Capture the cell that displays the provided text and extract its (X, Y) central coordinate. 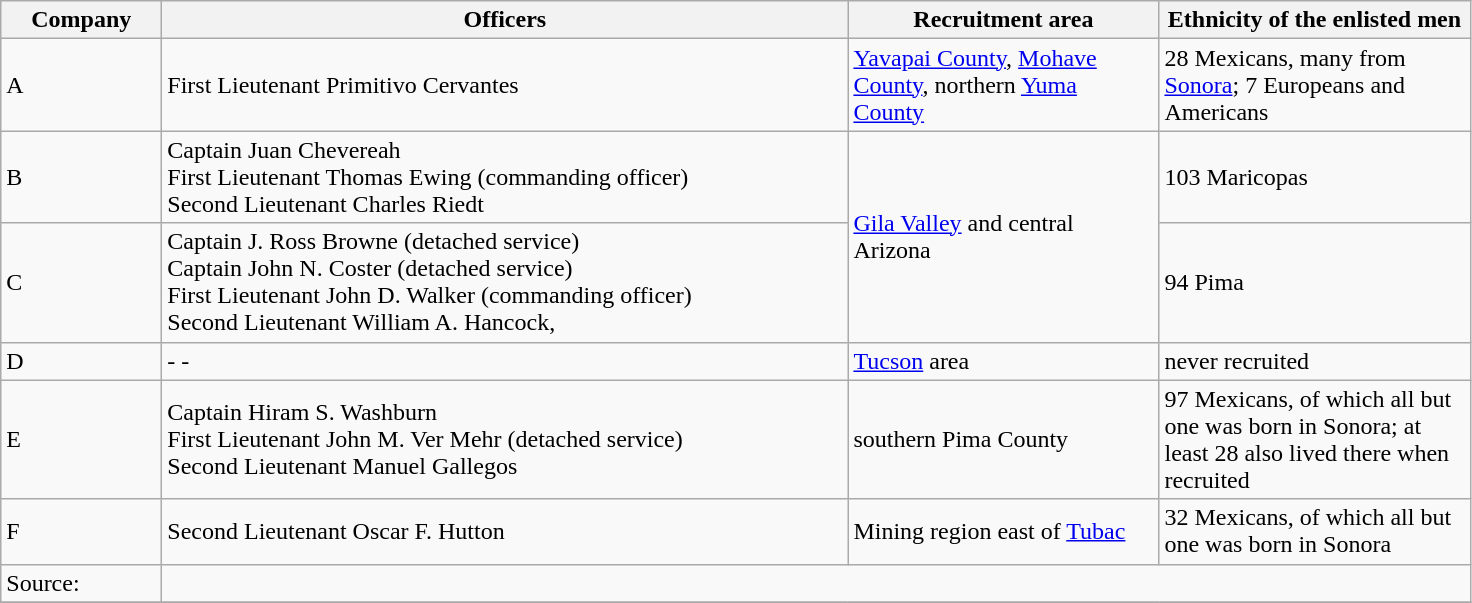
D (82, 361)
A (82, 85)
- - (505, 361)
Second Lieutenant Oscar F. Hutton (505, 532)
F (82, 532)
B (82, 177)
Tucson area (1004, 361)
Captain Juan ChevereahFirst Lieutenant Thomas Ewing (commanding officer)Second Lieutenant Charles Riedt (505, 177)
28 Mexicans, many from Sonora; 7 Europeans and Americans (1314, 85)
103 Maricopas (1314, 177)
Recruitment area (1004, 20)
Source: (82, 583)
E (82, 440)
southern Pima County (1004, 440)
Captain Hiram S. WashburnFirst Lieutenant John M. Ver Mehr (detached service)Second Lieutenant Manuel Gallegos (505, 440)
94 Pima (1314, 282)
Gila Valley and central Arizona (1004, 236)
Yavapai County, Mohave County, northern Yuma County (1004, 85)
32 Mexicans, of which all but one was born in Sonora (1314, 532)
C (82, 282)
never recruited (1314, 361)
Officers (505, 20)
Ethnicity of the enlisted men (1314, 20)
97 Mexicans, of which all but one was born in Sonora; at least 28 also lived there when recruited (1314, 440)
First Lieutenant Primitivo Cervantes (505, 85)
Mining region east of Tubac (1004, 532)
Company (82, 20)
